Pinpoint the cell where the given text exists, returning its (x, y) midpoint coordinate. 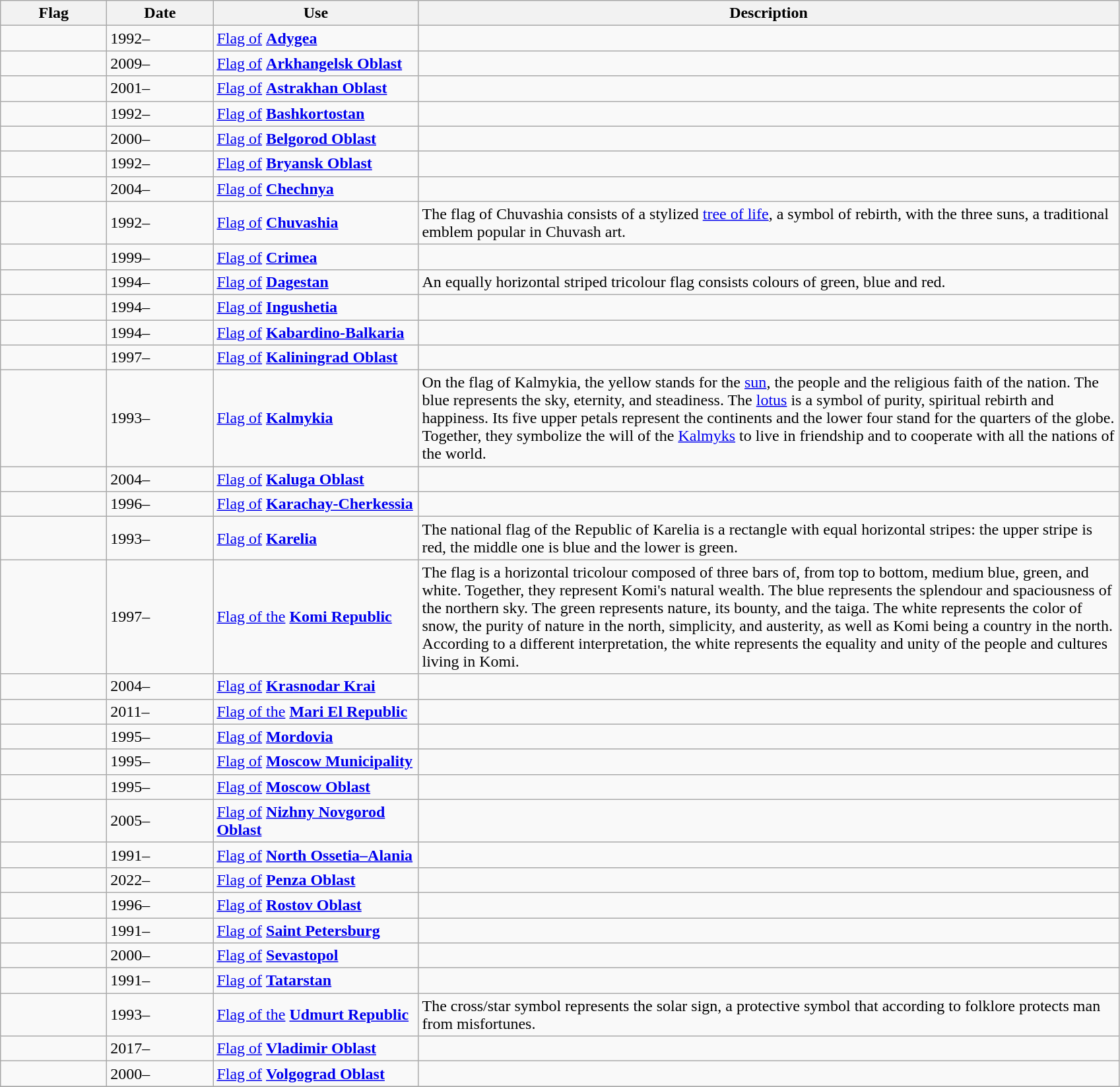
2011– (160, 711)
2001– (160, 88)
Use (315, 13)
Flag of Nizhny Novgorod Oblast (315, 821)
Flag of Kaliningrad Oblast (315, 358)
Flag (54, 13)
Flag of Kabardino-Balkaria (315, 332)
Flag of Bryansk Oblast (315, 164)
Flag of the Mari El Republic (315, 711)
Flag of the Komi Republic (315, 616)
Flag of Moscow Oblast (315, 787)
Flag of Belgorod Oblast (315, 139)
Flag of Saint Petersburg (315, 930)
Date (160, 13)
Flag of Karachay-Cherkessia (315, 504)
2022– (160, 880)
2017– (160, 1049)
Flag of Karelia (315, 539)
Flag of Kaluga Oblast (315, 479)
Flag of Astrakhan Oblast (315, 88)
Flag of North Ossetia–Alania (315, 855)
2009– (160, 63)
Flag of Bashkortostan (315, 114)
Description (768, 13)
Flag of Krasnodar Krai (315, 686)
Flag of Vladimir Oblast (315, 1049)
Flag of Sevastopol (315, 956)
Flag of Crimea (315, 257)
The cross/star symbol represents the solar sign, a protective symbol that according to folklore protects man from misfortunes. (768, 1015)
Flag of Arkhangelsk Oblast (315, 63)
Flag of Kalmykia (315, 418)
An equally horizontal striped tricolour flag consists colours of green, blue and red. (768, 282)
Flag of Volgograd Oblast (315, 1074)
1999– (160, 257)
Flag of Tatarstan (315, 981)
Flag of Adygea (315, 38)
Flag of Moscow Municipality (315, 762)
Flag of Mordovia (315, 737)
Flag of Dagestan (315, 282)
Flag of Chechnya (315, 189)
Flag of Rostov Oblast (315, 905)
Flag of the Udmurt Republic (315, 1015)
2005– (160, 821)
Flag of Ingushetia (315, 307)
Flag of Chuvashia (315, 223)
Flag of Penza Oblast (315, 880)
The flag of Chuvashia consists of a stylized tree of life, a symbol of rebirth, with the three suns, a traditional emblem popular in Chuvash art. (768, 223)
